Locate the cell with the specified text and output its [x, y] center coordinate. 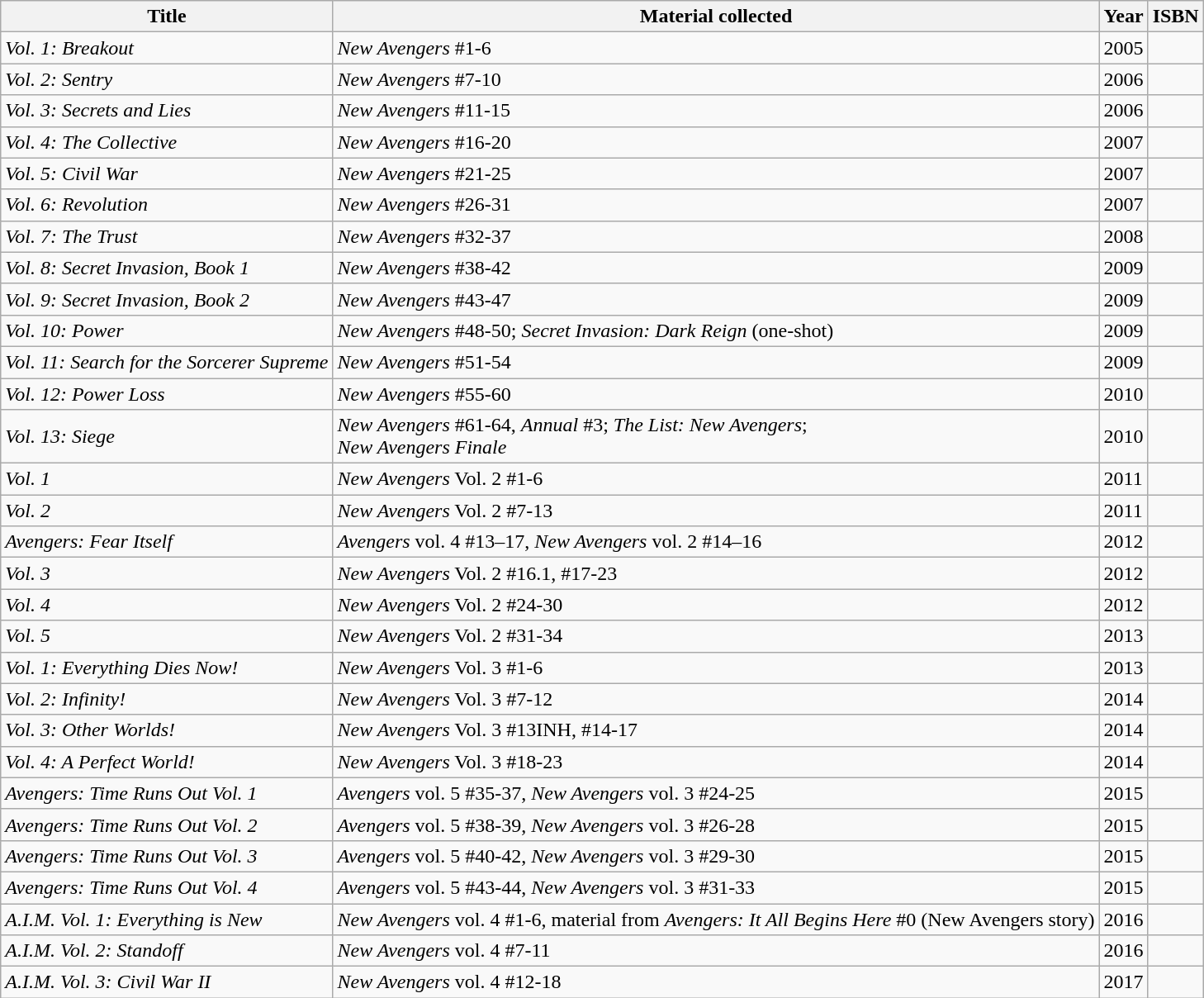
Vol. 3 [167, 573]
New Avengers Vol. 2 #31-34 [716, 636]
Vol. 5: Civil War [167, 173]
Avengers vol. 5 #43-44, New Avengers vol. 3 #31-33 [716, 887]
Vol. 2: Infinity! [167, 699]
Year [1123, 17]
New Avengers #1-6 [716, 48]
New Avengers vol. 4 #7-11 [716, 951]
Avengers: Time Runs Out Vol. 3 [167, 856]
Avengers: Fear Itself [167, 542]
New Avengers #51-54 [716, 362]
New Avengers Vol. 2 #16.1, #17-23 [716, 573]
Vol. 2: Sentry [167, 79]
Vol. 10: Power [167, 330]
New Avengers Vol. 3 #18-23 [716, 762]
New Avengers Vol. 2 #7-13 [716, 511]
New Avengers #48-50; Secret Invasion: Dark Reign (one-shot) [716, 330]
Avengers: Time Runs Out Vol. 2 [167, 825]
New Avengers #55-60 [716, 394]
New Avengers #43-47 [716, 299]
New Avengers Vol. 3 #7-12 [716, 699]
2005 [1123, 48]
New Avengers vol. 4 #12-18 [716, 982]
New Avengers #61-64, Annual #3; The List: New Avengers; New Avengers Finale [716, 436]
Vol. 9: Secret Invasion, Book 2 [167, 299]
Vol. 1 [167, 479]
New Avengers vol. 4 #1-6, material from Avengers: It All Begins Here #0 (New Avengers story) [716, 920]
Vol. 1: Breakout [167, 48]
Vol. 12: Power Loss [167, 394]
Avengers vol. 5 #38-39, New Avengers vol. 3 #26-28 [716, 825]
Vol. 5 [167, 636]
Title [167, 17]
Avengers vol. 4 #13–17, New Avengers vol. 2 #14–16 [716, 542]
Vol. 3: Other Worlds! [167, 730]
Vol. 4 [167, 605]
New Avengers #21-25 [716, 173]
Avengers vol. 5 #35-37, New Avengers vol. 3 #24-25 [716, 793]
New Avengers #16-20 [716, 142]
Avengers vol. 5 #40-42, New Avengers vol. 3 #29-30 [716, 856]
New Avengers Vol. 2 #24-30 [716, 605]
Avengers: Time Runs Out Vol. 4 [167, 887]
Vol. 8: Secret Invasion, Book 1 [167, 268]
A.I.M. Vol. 3: Civil War II [167, 982]
New Avengers Vol. 3 #13INH, #14-17 [716, 730]
A.I.M. Vol. 1: Everything is New [167, 920]
2017 [1123, 982]
A.I.M. Vol. 2: Standoff [167, 951]
ISBN [1176, 17]
New Avengers #38-42 [716, 268]
2008 [1123, 236]
Avengers: Time Runs Out Vol. 1 [167, 793]
Vol. 1: Everything Dies Now! [167, 668]
Vol. 13: Siege [167, 436]
New Avengers #26-31 [716, 205]
Vol. 7: The Trust [167, 236]
New Avengers #32-37 [716, 236]
New Avengers #11-15 [716, 111]
New Avengers Vol. 3 #1-6 [716, 668]
Vol. 11: Search for the Sorcerer Supreme [167, 362]
Vol. 3: Secrets and Lies [167, 111]
New Avengers Vol. 2 #1-6 [716, 479]
Vol. 6: Revolution [167, 205]
Vol. 2 [167, 511]
Vol. 4: The Collective [167, 142]
Vol. 4: A Perfect World! [167, 762]
Material collected [716, 17]
New Avengers #7-10 [716, 79]
